Determine the [X, Y] coordinate at the center of the cell enclosing the given text.  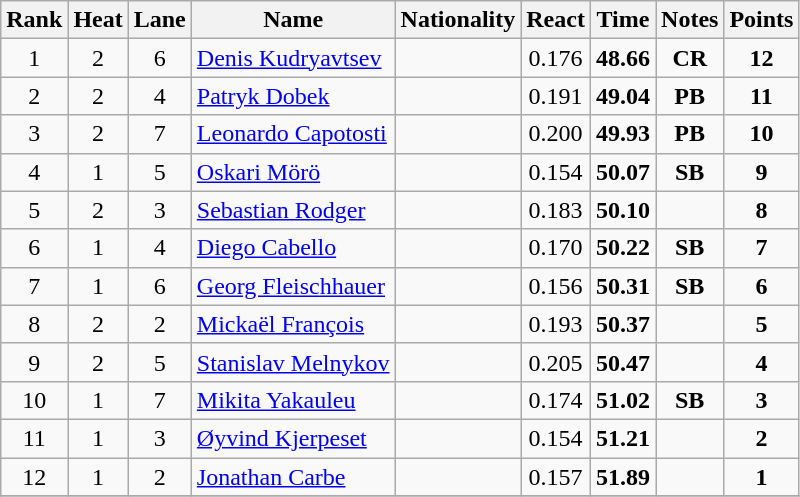
50.10 [622, 210]
Sebastian Rodger [293, 210]
0.170 [556, 248]
Name [293, 20]
50.31 [622, 286]
React [556, 20]
0.157 [556, 477]
48.66 [622, 58]
Øyvind Kjerpeset [293, 438]
0.156 [556, 286]
51.02 [622, 400]
Points [762, 20]
Heat [98, 20]
51.89 [622, 477]
Mickaël François [293, 324]
Leonardo Capotosti [293, 134]
49.93 [622, 134]
CR [690, 58]
Nationality [458, 20]
50.47 [622, 362]
Lane [160, 20]
Stanislav Melnykov [293, 362]
Georg Fleischhauer [293, 286]
0.191 [556, 96]
Jonathan Carbe [293, 477]
Denis Kudryavtsev [293, 58]
51.21 [622, 438]
Patryk Dobek [293, 96]
49.04 [622, 96]
0.200 [556, 134]
Rank [34, 20]
Diego Cabello [293, 248]
50.22 [622, 248]
0.183 [556, 210]
0.174 [556, 400]
50.07 [622, 172]
50.37 [622, 324]
Time [622, 20]
0.193 [556, 324]
Mikita Yakauleu [293, 400]
Notes [690, 20]
Oskari Mörö [293, 172]
0.176 [556, 58]
0.205 [556, 362]
